For the text-containing cell, return its midpoint in [X, Y] coordinate format. 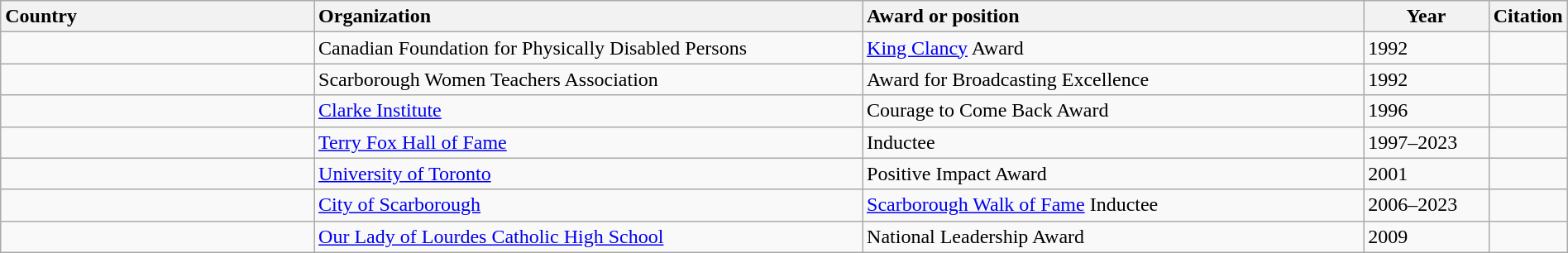
Country [157, 17]
Our Lady of Lourdes Catholic High School [589, 236]
Positive Impact Award [1113, 174]
Canadian Foundation for Physically Disabled Persons [589, 48]
Courage to Come Back Award [1113, 111]
Scarborough Women Teachers Association [589, 79]
1997–2023 [1427, 142]
1996 [1427, 111]
National Leadership Award [1113, 236]
2009 [1427, 236]
Terry Fox Hall of Fame [589, 142]
Award or position [1113, 17]
King Clancy Award [1113, 48]
2001 [1427, 174]
2006–2023 [1427, 205]
Organization [589, 17]
City of Scarborough [589, 205]
Scarborough Walk of Fame Inductee [1113, 205]
Inductee [1113, 142]
Clarke Institute [589, 111]
Year [1427, 17]
Citation [1528, 17]
University of Toronto [589, 174]
Award for Broadcasting Excellence [1113, 79]
